Detect which cell encompasses the target text, then output its (X, Y) center coordinate. 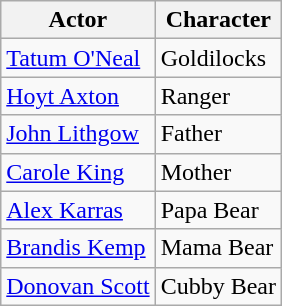
Cubby Bear (218, 286)
Tatum O'Neal (78, 58)
Carole King (78, 172)
Donovan Scott (78, 286)
Alex Karras (78, 210)
Actor (78, 20)
Brandis Kemp (78, 248)
Ranger (218, 96)
Father (218, 134)
Hoyt Axton (78, 96)
Mother (218, 172)
John Lithgow (78, 134)
Character (218, 20)
Mama Bear (218, 248)
Papa Bear (218, 210)
Goldilocks (218, 58)
